Identify which cell holds the provided text, then report its (x, y) central coordinate. 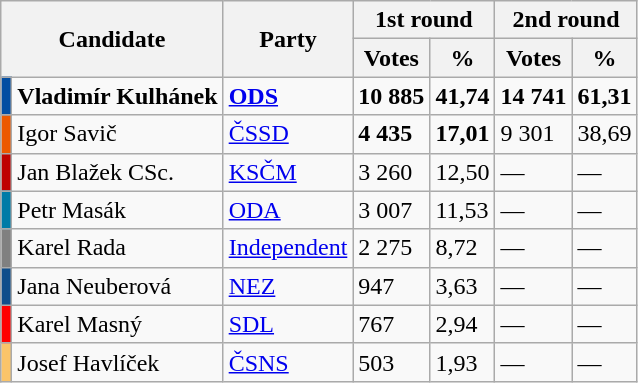
4 435 (392, 134)
Party (288, 39)
2nd round (566, 20)
3 007 (392, 210)
38,69 (604, 134)
2 275 (392, 248)
Vladimír Kulhánek (118, 96)
ČSSD (288, 134)
11,53 (462, 210)
ODA (288, 210)
Igor Savič (118, 134)
Josef Havlíček (118, 362)
NEZ (288, 286)
Independent (288, 248)
KSČM (288, 172)
Petr Masák (118, 210)
Jan Blažek CSc. (118, 172)
9 301 (534, 134)
17,01 (462, 134)
10 885 (392, 96)
8,72 (462, 248)
3 260 (392, 172)
SDL (288, 324)
41,74 (462, 96)
ODS (288, 96)
Candidate (112, 39)
3,63 (462, 286)
1,93 (462, 362)
503 (392, 362)
1st round (424, 20)
Karel Masný (118, 324)
2,94 (462, 324)
Karel Rada (118, 248)
12,50 (462, 172)
Jana Neuberová (118, 286)
ČSNS (288, 362)
947 (392, 286)
61,31 (604, 96)
14 741 (534, 96)
767 (392, 324)
